For the text-containing cell, return its midpoint in [x, y] coordinate format. 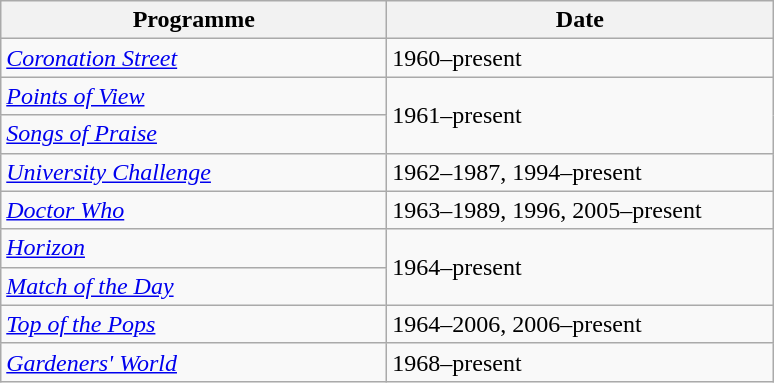
University Challenge [194, 172]
1964–present [580, 267]
Horizon [194, 248]
1963–1989, 1996, 2005–present [580, 210]
Date [580, 20]
Gardeners' World [194, 362]
1964–2006, 2006–present [580, 324]
Top of the Pops [194, 324]
1962–1987, 1994–present [580, 172]
Songs of Praise [194, 134]
Programme [194, 20]
Match of the Day [194, 286]
1960–present [580, 58]
Points of View [194, 96]
1968–present [580, 362]
Doctor Who [194, 210]
Coronation Street [194, 58]
1961–present [580, 115]
